Return the (X, Y) coordinate for the center point of the cell that contains the specified text.  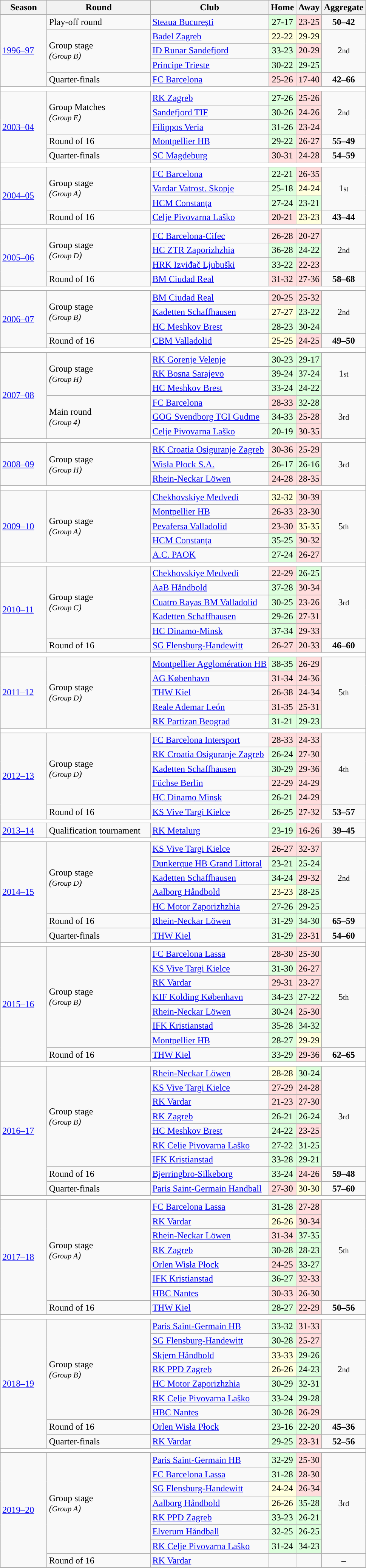
Away (309, 8)
30-22 (283, 65)
39-24 (283, 374)
34-33 (283, 417)
55–49 (344, 141)
HC Dinamo-Minsk (210, 631)
2016–17 (24, 1131)
30-33 (283, 1293)
30-36 (283, 450)
Group Matches(Group E) (99, 112)
57–60 (344, 1188)
31-26 (283, 127)
2007–08 (24, 395)
Main round(Group 4) (99, 417)
30-26 (283, 112)
2015–16 (24, 1004)
26-30 (309, 1293)
RK Gorenje Velenje (210, 359)
HRK Izviđač Ljubuški (210, 265)
22-23 (309, 265)
29-17 (309, 359)
Pevafersa Valladolid (210, 526)
22-20 (309, 1427)
38-35 (283, 664)
31-35 (283, 707)
23-16 (283, 1427)
52–56 (344, 1441)
2017–18 (24, 1257)
27-32 (309, 812)
33-32 (283, 1326)
2014–15 (24, 892)
AG København (210, 678)
2004–05 (24, 196)
30-32 (309, 540)
CBM Valladolid (210, 341)
29-22 (283, 141)
2010–11 (24, 609)
29-28 (309, 1398)
29-21 (309, 1159)
Steaua București (210, 22)
24-23 (309, 1369)
Paris Saint-Germain Handball (210, 1188)
24-36 (309, 678)
54–60 (344, 935)
27-36 (309, 279)
26-34 (309, 1489)
4th (344, 769)
Reale Ademar León (210, 707)
2008–09 (24, 464)
27-29 (283, 1088)
35-35 (309, 526)
29-33 (309, 631)
23-19 (283, 830)
29-23 (309, 721)
1996–97 (24, 51)
37-35 (309, 1236)
2012–13 (24, 776)
Vardar Vatrost. Skopje (210, 189)
2019–20 (24, 1510)
33-33 (283, 1355)
42–66 (344, 79)
37-34 (283, 631)
23-26 (309, 602)
23-24 (309, 127)
20-33 (309, 645)
Home (283, 8)
26-17 (283, 464)
GOG Svendborg TGI Gudme (210, 417)
25-29 (309, 450)
31-30 (283, 968)
37-24 (309, 374)
20-21 (283, 217)
45–36 (344, 1427)
33-29 (283, 1055)
16-26 (309, 830)
27-27 (283, 312)
20-19 (283, 431)
32-28 (309, 403)
Skjern Håndbold (210, 1355)
Elverum Håndball (210, 1532)
HC ZTR Zaporizhzhia (210, 250)
27-28 (309, 1207)
46–60 (344, 645)
54–59 (344, 155)
23-27 (309, 983)
31-25 (309, 1145)
24-33 (309, 740)
27-17 (283, 22)
25-18 (283, 189)
25-25 (283, 341)
27-31 (309, 617)
31-32 (283, 279)
A.C. PAOK (210, 555)
31-21 (283, 721)
2006–07 (24, 319)
33-28 (283, 1159)
2018–19 (24, 1384)
21-23 (283, 1102)
24-34 (309, 693)
Wisła Płock S.A. (210, 464)
28-35 (309, 479)
Badel Zagreb (210, 36)
32-29 (283, 1460)
25-27 (309, 1340)
Principe Trieste (210, 65)
28-25 (309, 892)
Club (210, 8)
30-39 (309, 497)
Bjerringbro-Silkeborg (210, 1174)
25-24 (309, 863)
25-31 (309, 707)
HC Dinamo Minsk (210, 798)
2005–06 (24, 257)
53–57 (344, 812)
Play-off round (99, 22)
30-25 (283, 602)
Filippos Veria (210, 127)
62–65 (344, 1055)
32-31 (309, 1384)
Season (24, 8)
30-31 (283, 155)
30-23 (283, 359)
50–56 (344, 1308)
2013–14 (24, 830)
31-24 (283, 1546)
59–48 (344, 1174)
26-33 (283, 511)
Montpellier Agglomération HB (210, 664)
Group stage(Group C) (99, 602)
33-27 (309, 1264)
26-28 (283, 236)
37-28 (283, 588)
AaB Håndbold (210, 588)
2003–04 (24, 127)
– (344, 1560)
23-22 (309, 312)
Qualification tournament (99, 830)
32-25 (283, 1532)
58–68 (344, 279)
Aggregate (344, 8)
36-28 (283, 250)
FC Barcelona-Cifec (210, 236)
25-32 (309, 297)
22-22 (283, 36)
30-30 (309, 1188)
65–59 (344, 921)
43–44 (344, 217)
Round (99, 8)
32-33 (309, 1279)
Cuatro Rayas BM Valladolid (210, 602)
34-24 (283, 878)
29-32 (309, 878)
31-33 (309, 1326)
26-38 (283, 693)
Füchse Berlin (210, 783)
FC Barcelona Intersport (210, 740)
34-30 (309, 921)
49–50 (344, 341)
RK Metalurg (210, 830)
33-22 (283, 265)
RK Bosna Sarajevo (210, 374)
KIF Kolding København (210, 997)
32-37 (309, 849)
20-29 (309, 51)
20-25 (283, 297)
2011–12 (24, 693)
Dunkerque HB Grand Littoral (210, 863)
29-31 (283, 983)
Sandefjord TIF (210, 112)
34-32 (309, 1026)
2009–10 (24, 526)
17-40 (309, 79)
30-35 (309, 431)
20-27 (309, 236)
SC Magdeburg (210, 155)
35-25 (283, 540)
50–42 (344, 22)
36-27 (283, 1279)
RK Partizan Beograd (210, 721)
26-35 (309, 174)
39–45 (344, 830)
ID Runar Sandefjord (210, 51)
26-16 (309, 464)
28-28 (283, 1073)
25-28 (309, 417)
22-21 (283, 174)
32-32 (283, 497)
